Return (X, Y) of the center of cell containing provided text 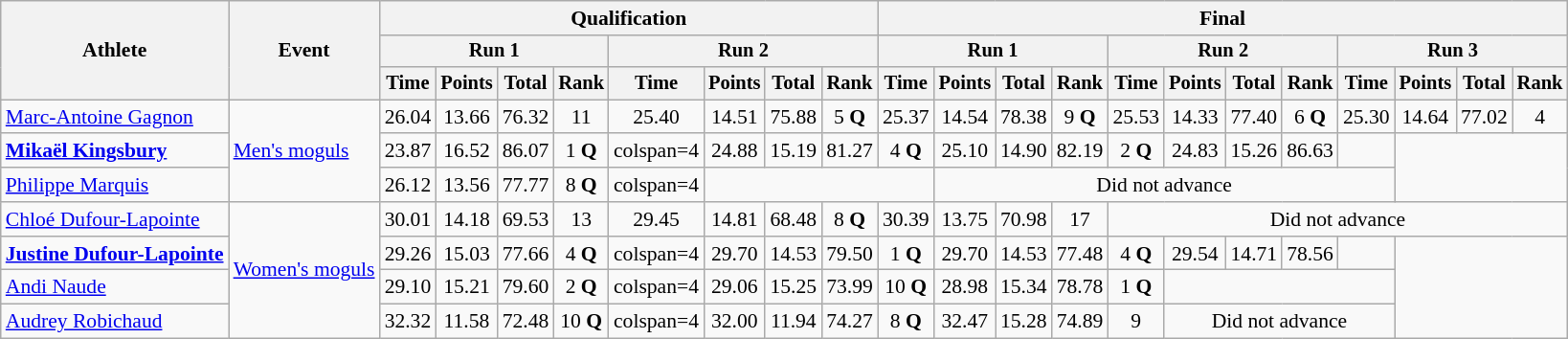
26.04 (408, 117)
Final (1222, 18)
25.10 (965, 151)
15.25 (793, 287)
13 (581, 219)
70.98 (1024, 219)
73.99 (850, 287)
75.88 (793, 117)
86.63 (1310, 151)
25.53 (1135, 117)
Philippe Marquis (115, 185)
30.01 (408, 219)
79.50 (850, 254)
72.48 (526, 322)
15.26 (1254, 151)
82.19 (1080, 151)
13.56 (466, 185)
15.19 (793, 151)
76.32 (526, 117)
15.03 (466, 254)
Women's moguls (304, 270)
Event (304, 50)
23.87 (408, 151)
Chloé Dufour-Lapointe (115, 219)
29.26 (408, 254)
11.58 (466, 322)
29.10 (408, 287)
Mikaël Kingsbury (115, 151)
14.33 (1195, 117)
78.38 (1024, 117)
Qualification (629, 18)
14.81 (734, 219)
86.07 (526, 151)
32.47 (965, 322)
77.48 (1080, 254)
15.21 (466, 287)
Audrey Robichaud (115, 322)
5 Q (850, 117)
16.52 (466, 151)
Men's moguls (304, 151)
32.00 (734, 322)
9 (1135, 322)
78.56 (1310, 254)
14.51 (734, 117)
24.83 (1195, 151)
26.12 (408, 185)
79.60 (526, 287)
14.71 (1254, 254)
9 Q (1080, 117)
Andi Naude (115, 287)
29.45 (657, 219)
Athlete (115, 50)
32.32 (408, 322)
17 (1080, 219)
25.40 (657, 117)
81.27 (850, 151)
77.40 (1254, 117)
4 (1540, 117)
68.48 (793, 219)
78.78 (1080, 287)
29.06 (734, 287)
14.90 (1024, 151)
Justine Dufour-Lapointe (115, 254)
11.94 (793, 322)
13.75 (965, 219)
13.66 (466, 117)
25.37 (906, 117)
77.02 (1484, 117)
15.34 (1024, 287)
74.27 (850, 322)
28.98 (965, 287)
14.54 (965, 117)
14.64 (1425, 117)
24.88 (734, 151)
6 Q (1310, 117)
11 (581, 117)
25.30 (1367, 117)
14.18 (466, 219)
Run 3 (1453, 52)
77.77 (526, 185)
74.89 (1080, 322)
69.53 (526, 219)
77.66 (526, 254)
29.54 (1195, 254)
Marc-Antoine Gagnon (115, 117)
30.39 (906, 219)
15.28 (1024, 322)
